Output the [X, Y] coordinate of the center of the cell containing the given text.  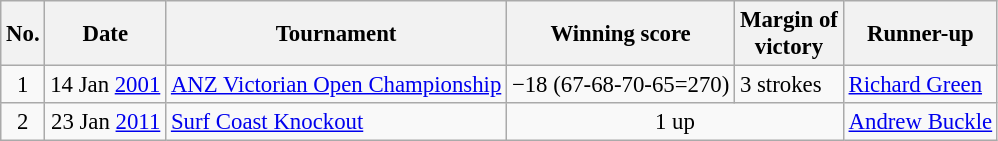
Richard Green [920, 85]
Tournament [336, 34]
3 strokes [790, 85]
Date [106, 34]
23 Jan 2011 [106, 122]
ANZ Victorian Open Championship [336, 85]
Andrew Buckle [920, 122]
−18 (67-68-70-65=270) [621, 85]
1 [23, 85]
2 [23, 122]
14 Jan 2001 [106, 85]
1 up [676, 122]
Surf Coast Knockout [336, 122]
No. [23, 34]
Margin ofvictory [790, 34]
Winning score [621, 34]
Runner-up [920, 34]
